Provide the (x, y) coordinate of the cell's center where the given text is located.  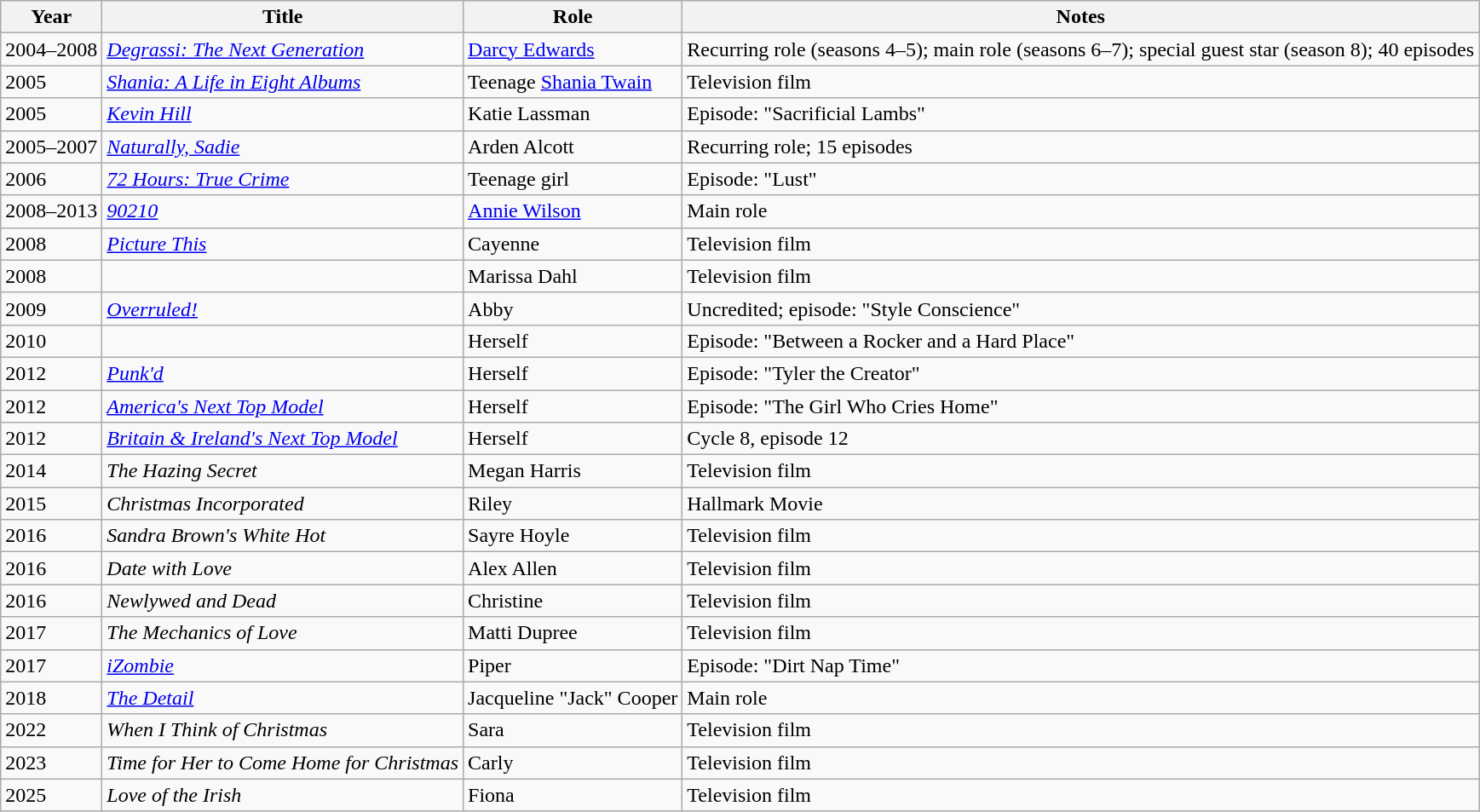
Riley (573, 504)
Shania: A Life in Eight Albums (283, 82)
Katie Lassman (573, 114)
2015 (51, 504)
Date with Love (283, 568)
Teenage girl (573, 179)
Megan Harris (573, 471)
Sara (573, 730)
Episode: "Dirt Nap Time" (1080, 665)
Cayenne (573, 244)
2023 (51, 763)
Marissa Dahl (573, 276)
Teenage Shania Twain (573, 82)
Punk'd (283, 373)
The Hazing Secret (283, 471)
Hallmark Movie (1080, 504)
Kevin Hill (283, 114)
Overruled! (283, 308)
90210 (283, 211)
Year (51, 17)
2006 (51, 179)
Annie Wilson (573, 211)
2008–2013 (51, 211)
Recurring role (seasons 4–5); main role (seasons 6–7); special guest star (season 8); 40 episodes (1080, 49)
Naturally, Sadie (283, 147)
Time for Her to Come Home for Christmas (283, 763)
The Mechanics of Love (283, 633)
iZombie (283, 665)
When I Think of Christmas (283, 730)
Degrassi: The Next Generation (283, 49)
2010 (51, 341)
Recurring role; 15 episodes (1080, 147)
Fiona (573, 795)
Britain & Ireland's Next Top Model (283, 439)
Title (283, 17)
The Detail (283, 698)
2004–2008 (51, 49)
Episode: "Lust" (1080, 179)
72 Hours: True Crime (283, 179)
Carly (573, 763)
Notes (1080, 17)
Christmas Incorporated (283, 504)
Picture This (283, 244)
Episode: "Tyler the Creator" (1080, 373)
Matti Dupree (573, 633)
Uncredited; episode: "Style Conscience" (1080, 308)
Cycle 8, episode 12 (1080, 439)
Darcy Edwards (573, 49)
2014 (51, 471)
Episode: "The Girl Who Cries Home" (1080, 406)
Jacqueline "Jack" Cooper (573, 698)
2009 (51, 308)
Christine (573, 601)
Role (573, 17)
Love of the Irish (283, 795)
Sayre Hoyle (573, 536)
Sandra Brown's White Hot (283, 536)
Abby (573, 308)
2022 (51, 730)
2018 (51, 698)
Alex Allen (573, 568)
Arden Alcott (573, 147)
2005–2007 (51, 147)
Piper (573, 665)
2025 (51, 795)
Episode: "Sacrificial Lambs" (1080, 114)
Episode: "Between a Rocker and a Hard Place" (1080, 341)
America's Next Top Model (283, 406)
Newlywed and Dead (283, 601)
